Extract the (x, y) coordinate from the center of the cell holding the provided text.  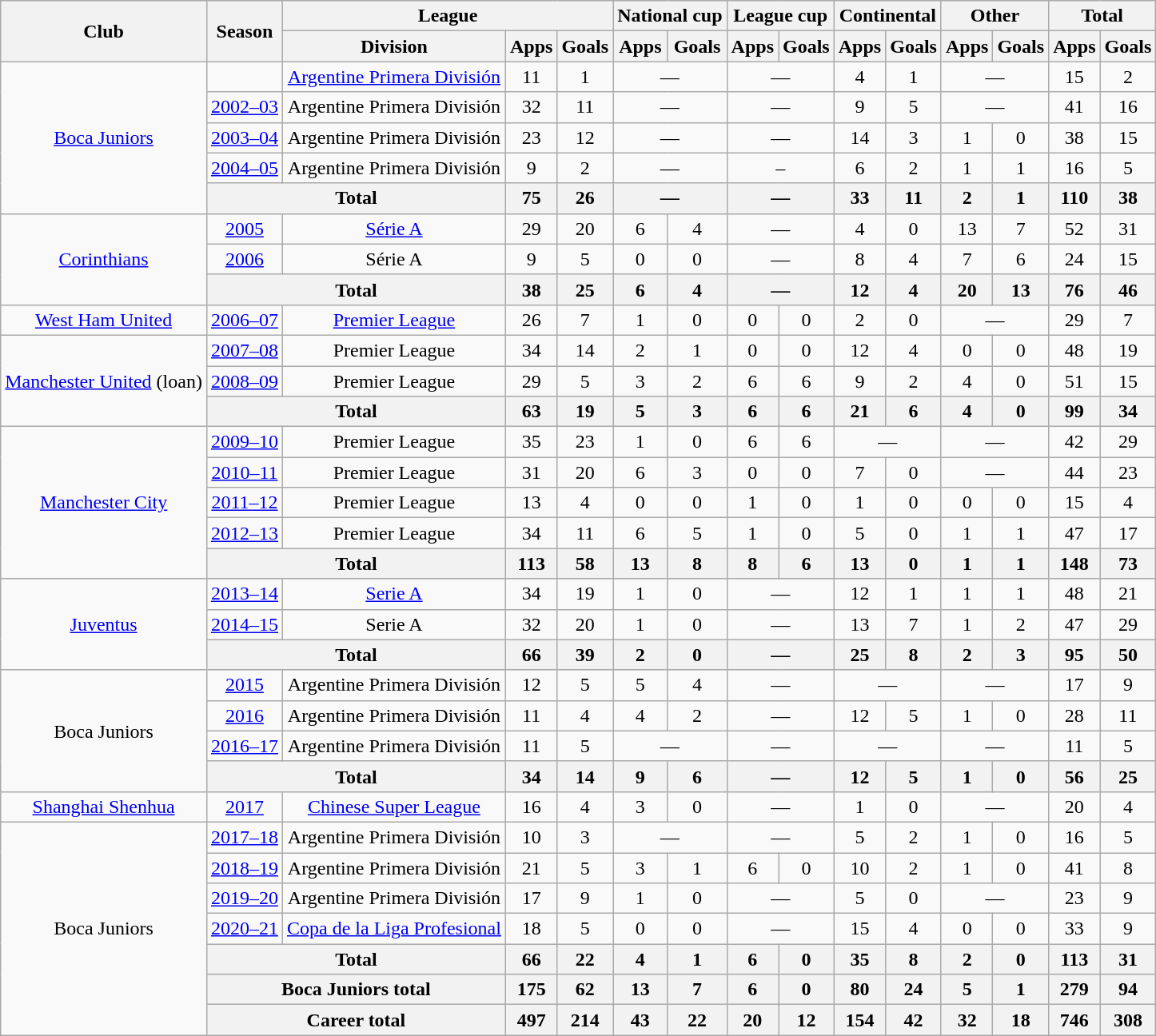
2020–21 (245, 929)
2008–09 (245, 381)
43 (640, 1020)
497 (531, 1020)
75 (531, 198)
80 (859, 990)
2013–14 (245, 594)
2012–13 (245, 533)
Career total (356, 1020)
73 (1128, 564)
148 (1074, 564)
99 (1074, 412)
2006 (245, 259)
Continental (887, 16)
39 (585, 655)
52 (1074, 229)
Copa de la Liga Profesional (393, 929)
110 (1074, 198)
2006–07 (245, 320)
94 (1128, 990)
214 (585, 1020)
2010–11 (245, 472)
Club (104, 31)
League cup (780, 16)
2002–03 (245, 107)
Chinese Super League (393, 807)
Juventus (104, 624)
League (448, 16)
2009–10 (245, 442)
62 (585, 990)
56 (1074, 776)
279 (1074, 990)
2015 (245, 685)
746 (1074, 1020)
44 (1074, 472)
28 (1074, 715)
76 (1074, 289)
63 (531, 412)
Boca Juniors total (356, 990)
West Ham United (104, 320)
Shanghai Shenhua (104, 807)
2016 (245, 715)
95 (1074, 655)
58 (585, 564)
2003–04 (245, 137)
51 (1074, 381)
2007–08 (245, 350)
46 (1128, 289)
2019–20 (245, 899)
Manchester City (104, 503)
National cup (670, 16)
– (780, 168)
2011–12 (245, 503)
Manchester United (loan) (104, 381)
2014–15 (245, 624)
Season (245, 31)
2017 (245, 807)
2005 (245, 229)
Division (393, 46)
Corinthians (104, 259)
2004–05 (245, 168)
154 (859, 1020)
308 (1128, 1020)
2016–17 (245, 746)
2017–18 (245, 837)
Other (995, 16)
175 (531, 990)
2018–19 (245, 867)
50 (1128, 655)
